Capture the cell that displays the provided text and extract its [X, Y] central coordinate. 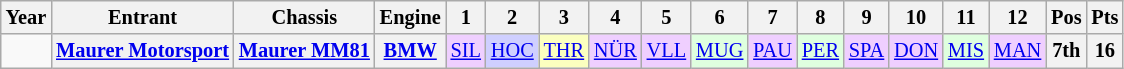
MAN [1018, 51]
Engine [410, 17]
11 [966, 17]
Maurer Motorsport [142, 51]
THR [564, 51]
Pts [1104, 17]
VLL [666, 51]
3 [564, 17]
Pos [1066, 17]
9 [866, 17]
6 [720, 17]
Chassis [304, 17]
Year [26, 17]
SPA [866, 51]
4 [616, 17]
NÜR [616, 51]
10 [916, 17]
1 [466, 17]
Entrant [142, 17]
2 [512, 17]
PER [820, 51]
SIL [466, 51]
Maurer MM81 [304, 51]
MIS [966, 51]
PAU [772, 51]
16 [1104, 51]
HOC [512, 51]
7 [772, 17]
7th [1066, 51]
5 [666, 17]
8 [820, 17]
BMW [410, 51]
12 [1018, 17]
DON [916, 51]
MUG [720, 51]
